Capture the cell that displays the provided text and extract its (x, y) central coordinate. 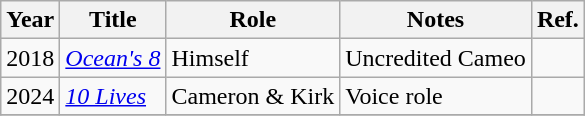
Himself (253, 58)
Ref. (558, 20)
Year (30, 20)
Ocean's 8 (113, 58)
10 Lives (113, 96)
2024 (30, 96)
Uncredited Cameo (436, 58)
Voice role (436, 96)
2018 (30, 58)
Title (113, 20)
Cameron & Kirk (253, 96)
Notes (436, 20)
Role (253, 20)
